Scan for the cell matching the given text and deliver its [x, y] coordinate at center. 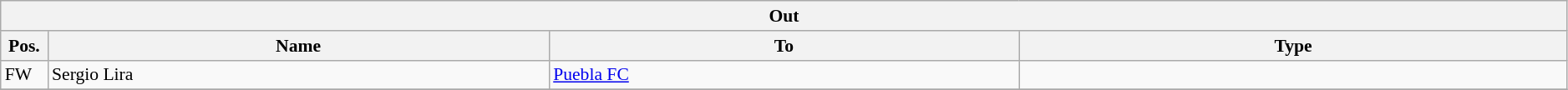
Out [784, 16]
FW [24, 75]
Pos. [24, 46]
To [784, 46]
Sergio Lira [298, 75]
Name [298, 46]
Puebla FC [784, 75]
Type [1293, 46]
